Output the [x, y] coordinate of the center of the cell containing the given text.  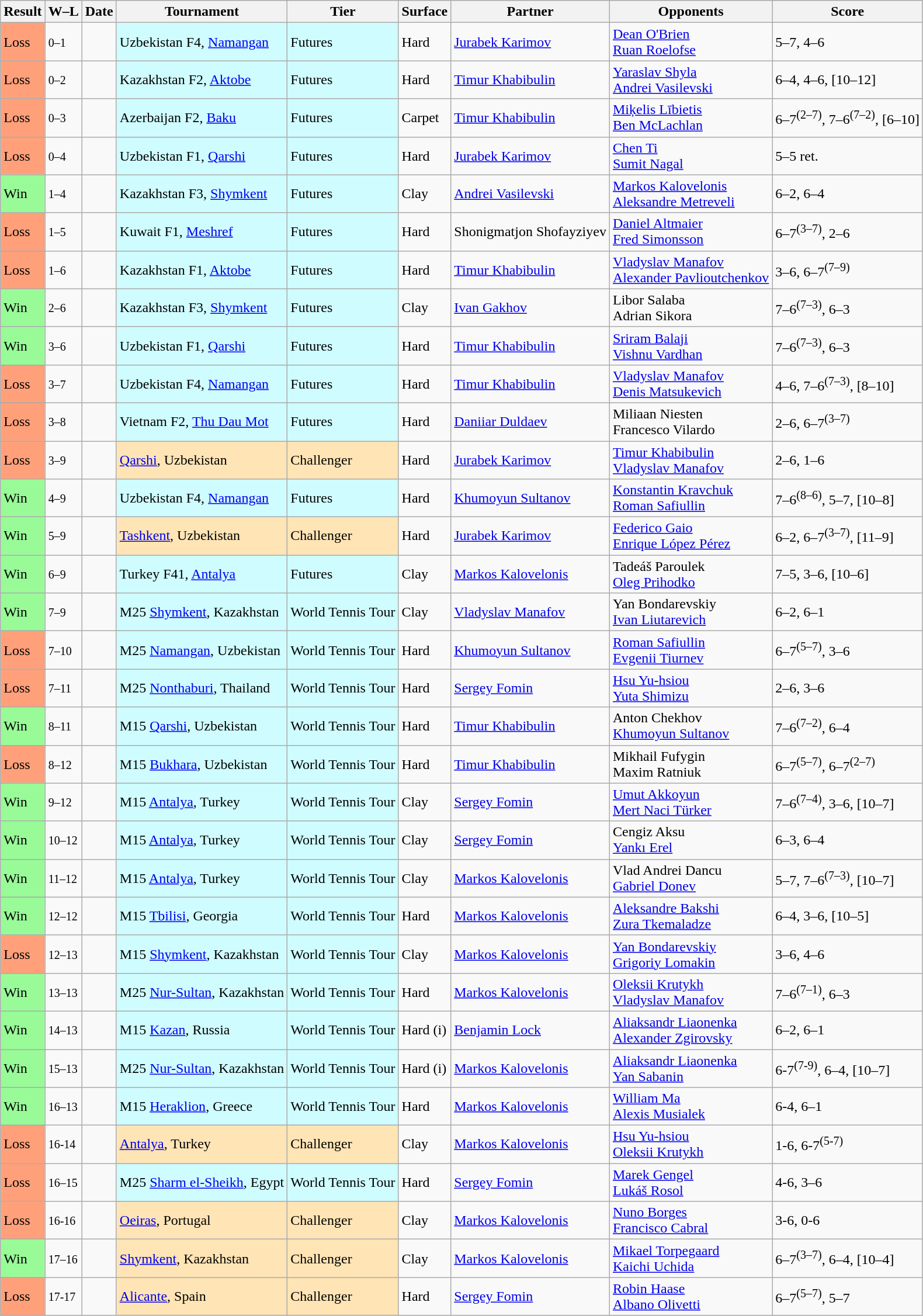
8–11 [63, 726]
Antalya, Turkey [202, 1144]
M15 Kazan, Russia [202, 1030]
Umut Akkoyun Mert Naci Türker [690, 802]
3–7 [63, 383]
M25 Shymkent, Kazakhstan [202, 612]
Anton Chekhov Khumoyun Sultanov [690, 726]
7–6(7–1), 6–3 [848, 992]
Yan Bondarevskiy Grigoriy Lomakin [690, 954]
Konstantin Kravchuk Roman Safiullin [690, 498]
3–9 [63, 459]
2–6, 3–6 [848, 688]
16–15 [63, 1183]
Libor Salaba Adrian Sikora [690, 307]
5–7, 4–6 [848, 42]
6–7(5–7), 5–7 [848, 1296]
15–13 [63, 1068]
Yan Bondarevskiy Ivan Liutarevich [690, 612]
M15 Tbilisi, Georgia [202, 916]
0–1 [63, 42]
Kuwait F1, Meshref [202, 231]
3–6, 6–7(7–9) [848, 270]
0–2 [63, 79]
Chen Ti Sumit Nagal [690, 155]
1–5 [63, 231]
Robin Haase Albano Olivetti [690, 1296]
17–16 [63, 1259]
Timur Khabibulin Vladyslav Manafov [690, 459]
1–4 [63, 194]
Mikael Torpegaard Kaichi Uchida [690, 1259]
Tournament [202, 12]
6–7(2–7), 7–6(7–2), [6–10] [848, 118]
7–6(7–2), 6–4 [848, 726]
Turkey F41, Antalya [202, 574]
Aleksandre Bakshi Zura Tkemaladze [690, 916]
16–13 [63, 1107]
0–4 [63, 155]
3-6, 0-6 [848, 1220]
5–9 [63, 536]
12–13 [63, 954]
Tier [343, 12]
14–13 [63, 1030]
Partner [530, 12]
Mikhail Fufygin Maxim Ratniuk [690, 764]
16-16 [63, 1220]
6-7(7-9), 6–4, [10–7] [848, 1068]
M15 Heraklion, Greece [202, 1107]
Vlad Andrei Dancu Gabriel Donev [690, 878]
M25 Namangan, Uzbekistan [202, 650]
Benjamin Lock [530, 1030]
M15 Shymkent, Kazakhstan [202, 954]
Hsu Yu-hsiou Yuta Shimizu [690, 688]
Qarshi, Uzbekistan [202, 459]
6–7(3–7), 2–6 [848, 231]
1-6, 6-7(5-7) [848, 1144]
Vladyslav Manafov Denis Matsukevich [690, 383]
6-4, 6–1 [848, 1107]
6–3, 6–4 [848, 840]
Cengiz Aksu Yankı Erel [690, 840]
Miliaan Niesten Francesco Vilardo [690, 422]
5–5 ret. [848, 155]
Kazakhstan F1, Aktobe [202, 270]
7–5, 3–6, [10–6] [848, 574]
3–6, 4–6 [848, 954]
M15 Bukhara, Uzbekistan [202, 764]
Markos Kalovelonis Aleksandre Metreveli [690, 194]
William Ma Alexis Musialek [690, 1107]
2–6 [63, 307]
M25 Nonthaburi, Thailand [202, 688]
Opponents [690, 12]
Hsu Yu-hsiou Oleksii Krutykh [690, 1144]
6–4, 4–6, [10–12] [848, 79]
Yaraslav Shyla Andrei Vasilevski [690, 79]
Tashkent, Uzbekistan [202, 536]
6–7(3–7), 6–4, [10–4] [848, 1259]
Kazakhstan F2, Aktobe [202, 79]
M15 Qarshi, Uzbekistan [202, 726]
M25 Sharm el-Sheikh, Egypt [202, 1183]
6–7(5–7), 6–7(2–7) [848, 764]
6–7(5–7), 3–6 [848, 650]
Aliaksandr Liaonenka Alexander Zgirovsky [690, 1030]
Azerbaijan F2, Baku [202, 118]
2–6, 1–6 [848, 459]
11–12 [63, 878]
Shonigmatjon Shofayziyev [530, 231]
12–12 [63, 916]
Daniiar Duldaev [530, 422]
5–7, 7–6(7–3), [10–7] [848, 878]
Aliaksandr Liaonenka Yan Sabanin [690, 1068]
6–4, 3–6, [10–5] [848, 916]
7–10 [63, 650]
Shymkent, Kazakhstan [202, 1259]
17-17 [63, 1296]
Sriram Balaji Vishnu Vardhan [690, 346]
6–9 [63, 574]
Miķelis Lībietis Ben McLachlan [690, 118]
7–9 [63, 612]
Vladyslav Manafov [530, 612]
Dean O'Brien Ruan Roelofse [690, 42]
Score [848, 12]
Tadeáš Paroulek Oleg Prihodko [690, 574]
Date [99, 12]
4–9 [63, 498]
Oleksii Krutykh Vladyslav Manafov [690, 992]
13–13 [63, 992]
Daniel Altmaier Fred Simonsson [690, 231]
W–L [63, 12]
Oeiras, Portugal [202, 1220]
2–6, 6–7(3–7) [848, 422]
Surface [425, 12]
Roman Safiullin Evgenii Tiurnev [690, 650]
3–6 [63, 346]
Vietnam F2, Thu Dau Mot [202, 422]
7–6(8–6), 5–7, [10–8] [848, 498]
Alicante, Spain [202, 1296]
4–6, 7–6(7–3), [8–10] [848, 383]
1–6 [63, 270]
Result [23, 12]
Marek Gengel Lukáš Rosol [690, 1183]
6–2, 6–4 [848, 194]
3–8 [63, 422]
16-14 [63, 1144]
Carpet [425, 118]
4-6, 3–6 [848, 1183]
Vladyslav Manafov Alexander Pavlioutchenkov [690, 270]
9–12 [63, 802]
10–12 [63, 840]
0–3 [63, 118]
7–11 [63, 688]
7–6(7–4), 3–6, [10–7] [848, 802]
6–2, 6–7(3–7), [11–9] [848, 536]
Nuno Borges Francisco Cabral [690, 1220]
Federico Gaio Enrique López Pérez [690, 536]
Andrei Vasilevski [530, 194]
8–12 [63, 764]
Ivan Gakhov [530, 307]
